Output the (x, y) coordinate of the center of the cell containing the given text.  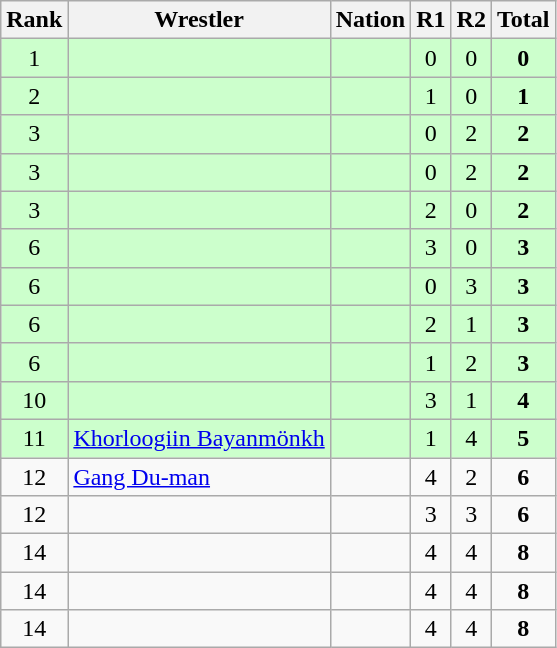
Khorloogiin Bayanmönkh (199, 438)
R1 (431, 20)
Nation (370, 20)
Gang Du-man (199, 477)
5 (523, 438)
Rank (34, 20)
Wrestler (199, 20)
Total (523, 20)
10 (34, 400)
R2 (471, 20)
11 (34, 438)
